Identify which cell holds the provided text, then report its (X, Y) central coordinate. 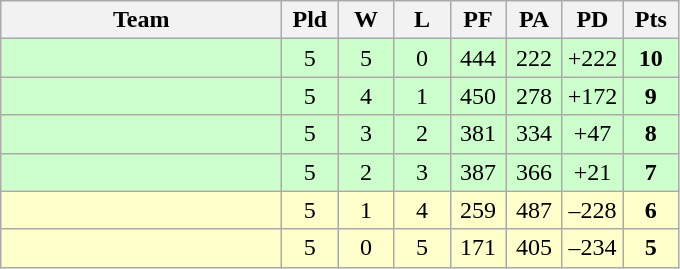
259 (478, 210)
278 (534, 96)
444 (478, 58)
450 (478, 96)
487 (534, 210)
PD (592, 20)
10 (651, 58)
405 (534, 248)
8 (651, 134)
L (422, 20)
PA (534, 20)
+21 (592, 172)
PF (478, 20)
Pld (310, 20)
366 (534, 172)
+172 (592, 96)
+222 (592, 58)
+47 (592, 134)
Team (142, 20)
9 (651, 96)
W (366, 20)
–234 (592, 248)
6 (651, 210)
381 (478, 134)
222 (534, 58)
387 (478, 172)
7 (651, 172)
334 (534, 134)
–228 (592, 210)
Pts (651, 20)
171 (478, 248)
